Identify which cell holds the provided text, then report its [x, y] central coordinate. 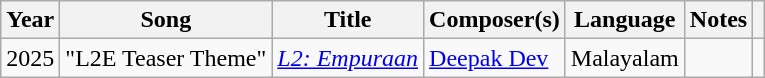
Malayalam [624, 58]
Deepak Dev [495, 58]
2025 [30, 58]
Notes [718, 20]
L2: Empuraan [348, 58]
Language [624, 20]
Song [166, 20]
Composer(s) [495, 20]
Year [30, 20]
Title [348, 20]
"L2E Teaser Theme" [166, 58]
